Return [x, y] of the center of cell containing provided text 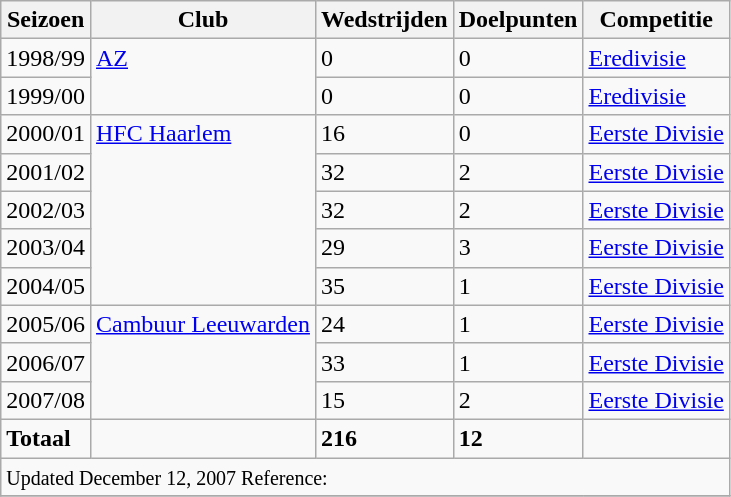
AZ [202, 77]
HFC Haarlem [202, 210]
3 [518, 248]
2007/08 [46, 400]
2001/02 [46, 172]
Doelpunten [518, 20]
1999/00 [46, 96]
Updated December 12, 2007 Reference: [366, 477]
2006/07 [46, 362]
16 [384, 134]
33 [384, 362]
12 [518, 438]
Cambuur Leeuwarden [202, 362]
2000/01 [46, 134]
Club [202, 20]
2002/03 [46, 210]
2004/05 [46, 286]
29 [384, 248]
2005/06 [46, 324]
Seizoen [46, 20]
2003/04 [46, 248]
Totaal [46, 438]
1998/99 [46, 58]
216 [384, 438]
15 [384, 400]
Competitie [656, 20]
24 [384, 324]
35 [384, 286]
Wedstrijden [384, 20]
